Return [X, Y] of the center of cell containing provided text 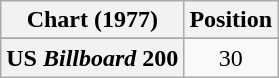
Position [231, 20]
Chart (1977) [92, 20]
US Billboard 200 [92, 58]
30 [231, 58]
